Provide the [X, Y] coordinate of the cell's center where the given text is located.  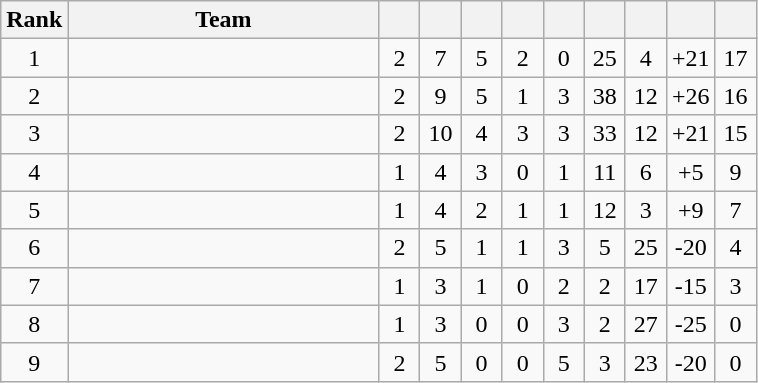
27 [646, 324]
+26 [690, 96]
16 [736, 96]
11 [604, 172]
38 [604, 96]
-15 [690, 286]
+5 [690, 172]
+9 [690, 210]
10 [440, 134]
Rank [34, 20]
23 [646, 362]
-25 [690, 324]
15 [736, 134]
8 [34, 324]
33 [604, 134]
Team [224, 20]
